Search for the cell housing the specified text and yield its (x, y) center coordinate. 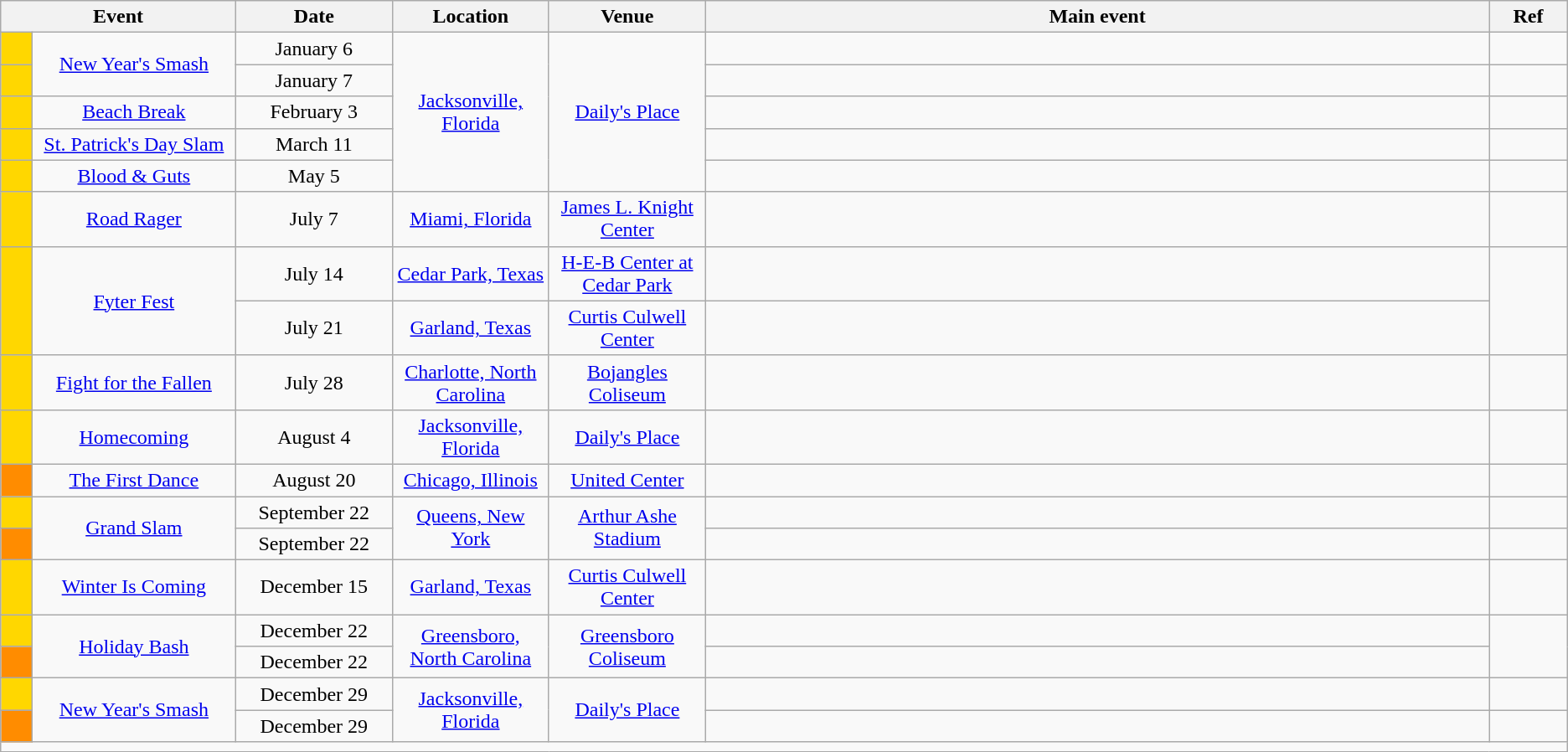
August 4 (313, 437)
Charlotte, North Carolina (471, 382)
James L. Knight Center (627, 219)
January 6 (313, 49)
Miami, Florida (471, 219)
Winter Is Coming (134, 588)
Fight for the Fallen (134, 382)
Homecoming (134, 437)
Cedar Park, Texas (471, 273)
July 28 (313, 382)
Holiday Bash (134, 646)
July 7 (313, 219)
The First Dance (134, 480)
H-E-B Center at Cedar Park (627, 273)
Chicago, Illinois (471, 480)
August 20 (313, 480)
May 5 (313, 176)
Arthur Ashe Stadium (627, 528)
Venue (627, 17)
Greensboro, North Carolina (471, 646)
Bojangles Coliseum (627, 382)
March 11 (313, 144)
Road Rager (134, 219)
Greensboro Coliseum (627, 646)
Main event (1097, 17)
Grand Slam (134, 528)
St. Patrick's Day Slam (134, 144)
Blood & Guts (134, 176)
United Center (627, 480)
Fyter Fest (134, 301)
July 21 (313, 328)
Ref (1529, 17)
Date (313, 17)
Location (471, 17)
Event (119, 17)
Beach Break (134, 112)
July 14 (313, 273)
February 3 (313, 112)
December 15 (313, 588)
January 7 (313, 80)
Queens, New York (471, 528)
